Return the [X, Y] coordinate for the center point of the cell that contains the specified text.  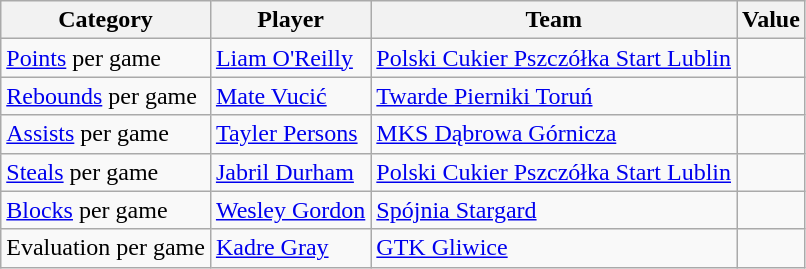
GTK Gliwice [554, 248]
Kadre Gray [290, 248]
Points per game [106, 58]
Assists per game [106, 134]
Spójnia Stargard [554, 210]
Twarde Pierniki Toruń [554, 96]
Player [290, 20]
Evaluation per game [106, 248]
Team [554, 20]
Liam O'Reilly [290, 58]
Wesley Gordon [290, 210]
Steals per game [106, 172]
MKS Dąbrowa Górnicza [554, 134]
Tayler Persons [290, 134]
Rebounds per game [106, 96]
Blocks per game [106, 210]
Category [106, 20]
Mate Vucić [290, 96]
Value [772, 20]
Jabril Durham [290, 172]
